Provide the [x, y] coordinate of the cell's center where the given text is located.  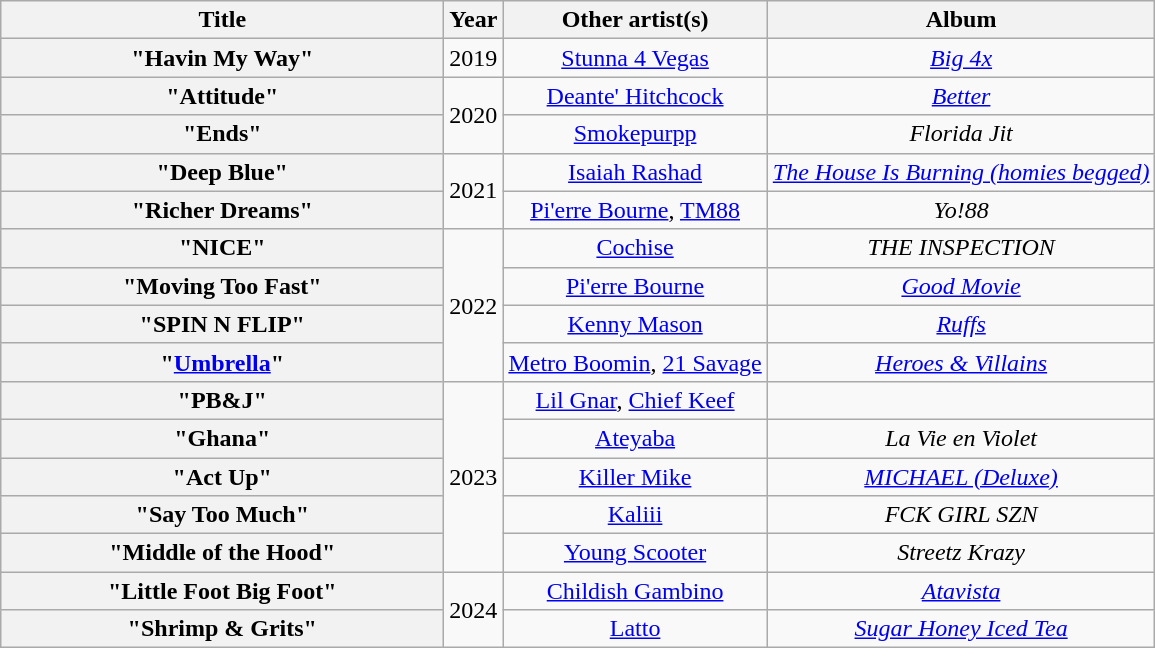
Florida Jit [961, 134]
Isaiah Rashad [635, 172]
"Act Up" [222, 477]
Yo!88 [961, 210]
2023 [474, 476]
Kaliii [635, 515]
Title [222, 20]
Sugar Honey Iced Tea [961, 629]
Deante' Hitchcock [635, 96]
"SPIN N FLIP" [222, 324]
2021 [474, 191]
Year [474, 20]
Ruffs [961, 324]
Other artist(s) [635, 20]
FCK GIRL SZN [961, 515]
2022 [474, 305]
"Havin My Way" [222, 58]
2024 [474, 610]
Album [961, 20]
Lil Gnar, Chief Keef [635, 400]
Heroes & Villains [961, 362]
"Shrimp & Grits" [222, 629]
"Deep Blue" [222, 172]
The House Is Burning (homies begged) [961, 172]
"PB&J" [222, 400]
"Umbrella" [222, 362]
"NICE" [222, 248]
La Vie en Violet [961, 438]
Streetz Krazy [961, 553]
"Middle of the Hood" [222, 553]
Metro Boomin, 21 Savage [635, 362]
Smokepurpp [635, 134]
Latto [635, 629]
"Ghana" [222, 438]
Atavista [961, 591]
"Say Too Much" [222, 515]
2019 [474, 58]
Killer Mike [635, 477]
Big 4x [961, 58]
Pi'erre Bourne [635, 286]
MICHAEL (Deluxe) [961, 477]
Ateyaba [635, 438]
Cochise [635, 248]
"Ends" [222, 134]
Stunna 4 Vegas [635, 58]
Young Scooter [635, 553]
Pi'erre Bourne, TM88 [635, 210]
2020 [474, 115]
THE INSPECTION [961, 248]
"Moving Too Fast" [222, 286]
Childish Gambino [635, 591]
"Attitude" [222, 96]
"Richer Dreams" [222, 210]
"Little Foot Big Foot" [222, 591]
Better [961, 96]
Good Movie [961, 286]
Kenny Mason [635, 324]
